Locate the cell with the specified text and output its (X, Y) center coordinate. 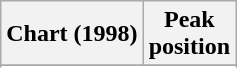
Peak position (189, 34)
Chart (1998) (72, 34)
